Return the [x, y] coordinate for the center point of the cell that contains the specified text.  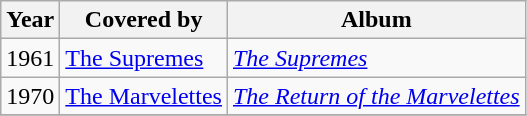
Covered by [144, 20]
1970 [30, 96]
The Return of the Marvelettes [376, 96]
1961 [30, 58]
Year [30, 20]
The Marvelettes [144, 96]
Album [376, 20]
